Find where the given text appears and provide that cell's center as [x, y] coordinate. 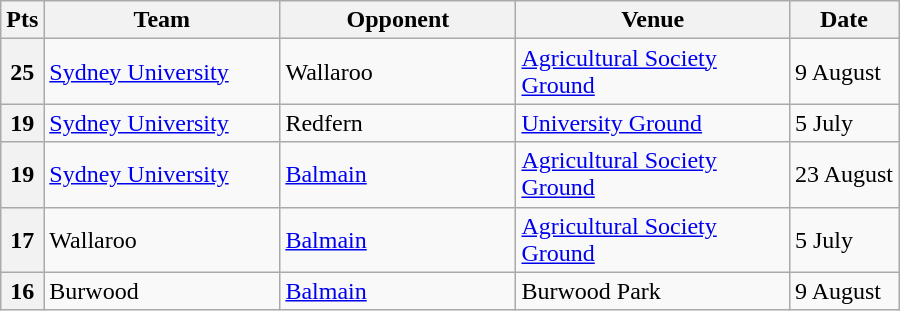
University Ground [653, 123]
23 August [844, 174]
Venue [653, 20]
Opponent [398, 20]
Burwood Park [653, 291]
16 [22, 291]
Pts [22, 20]
Burwood [162, 291]
Redfern [398, 123]
Team [162, 20]
25 [22, 72]
17 [22, 240]
Date [844, 20]
